Pinpoint the cell where the given text exists, returning its [x, y] midpoint coordinate. 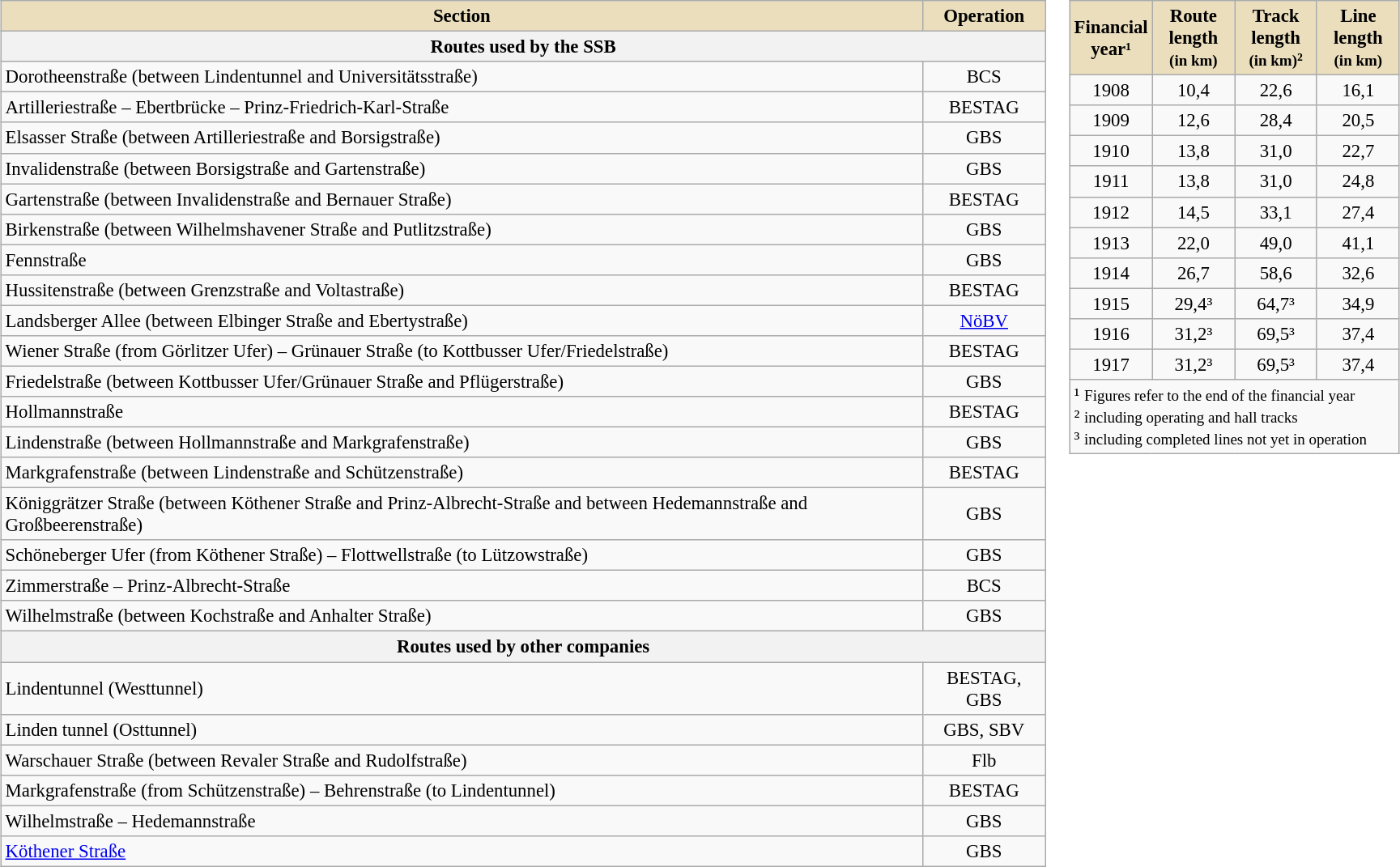
Lindenstraße (between Hollmannstraße and Markgrafenstraße) [462, 442]
32,6 [1358, 273]
Fennstraße [462, 260]
Hussitenstraße (between Grenzstraße and Voltastraße) [462, 290]
Elsasser Straße (between Artilleriestraße and Borsigstraße) [462, 138]
Friedelstraße (between Kottbusser Ufer/Grünauer Straße and Pflügerstraße) [462, 381]
1910 [1111, 151]
Königgrätzer Straße (between Köthener Straße and Prinz-Albrecht-Straße and between Hedemannstraße and Großbeerenstraße) [462, 515]
29,4³ [1194, 304]
33,1 [1276, 212]
Wilhelmstraße (between Kochstraße and Anhalter Straße) [462, 616]
10,4 [1194, 91]
BESTAG, GBS [983, 688]
Lindentunnel (Westtunnel) [462, 688]
20,5 [1358, 121]
Hollmannstraße [462, 412]
Section [462, 16]
Wiener Straße (from Görlitzer Ufer) – Grünauer Straße (to Kottbusser Ufer/Friedelstraße) [462, 351]
1909 [1111, 121]
12,6 [1194, 121]
28,4 [1276, 121]
Financial year¹ [1111, 38]
Route length(in km) [1194, 38]
Birkenstraße (between Wilhelmshavener Straße and Putlitzstraße) [462, 229]
1912 [1111, 212]
Landsberger Allee (between Elbinger Straße and Ebertystraße) [462, 321]
27,4 [1358, 212]
Artilleriestraße – Ebertbrücke – Prinz-Friedrich-Karl-Straße [462, 108]
49,0 [1276, 243]
Wilhelmstraße – Hedemannstraße [462, 821]
14,5 [1194, 212]
1917 [1111, 364]
¹ Figures refer to the end of the financial year² including operating and hall tracks³ including completed lines not yet in operation [1234, 417]
1913 [1111, 243]
Gartenstraße (between Invalidenstraße and Bernauer Straße) [462, 199]
1914 [1111, 273]
16,1 [1358, 91]
Flb [983, 760]
34,9 [1358, 304]
GBS, SBV [983, 729]
1915 [1111, 304]
Linden tunnel (Osttunnel) [462, 729]
22,6 [1276, 91]
64,7³ [1276, 304]
Zimmerstraße – Prinz-Albrecht-Straße [462, 586]
Markgrafenstraße (from Schützenstraße) – Behrenstraße (to Lindentunnel) [462, 790]
24,8 [1358, 181]
Warschauer Straße (between Revaler Straße and Rudolfstraße) [462, 760]
1916 [1111, 334]
Köthener Straße [462, 851]
1908 [1111, 91]
Schöneberger Ufer (from Köthener Straße) – Flottwellstraße (to Lützowstraße) [462, 555]
Routes used by the SSB [523, 47]
26,7 [1194, 273]
1911 [1111, 181]
Operation [983, 16]
41,1 [1358, 243]
58,6 [1276, 273]
Invalidenstraße (between Borsigstraße and Gartenstraße) [462, 168]
Track length(in km)² [1276, 38]
22,0 [1194, 243]
22,7 [1358, 151]
Routes used by other companies [523, 647]
Line length(in km) [1358, 38]
Dorotheenstraße (between Lindentunnel and Universitätsstraße) [462, 77]
NöBV [983, 321]
Markgrafenstraße (between Lindenstraße and Schützenstraße) [462, 473]
